For the text-containing cell, return its midpoint in [x, y] coordinate format. 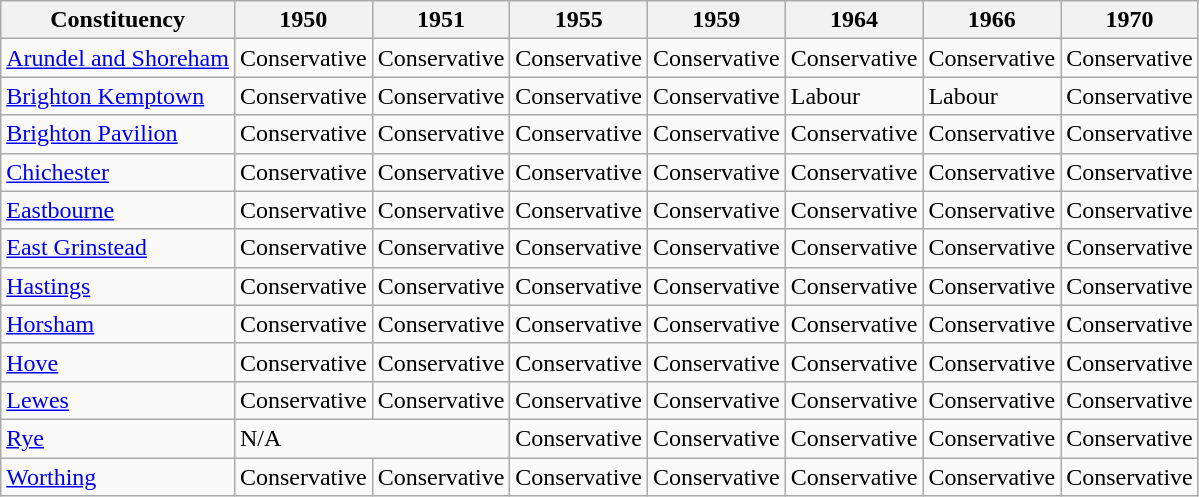
1951 [441, 20]
Lewes [118, 400]
1970 [1130, 20]
1955 [579, 20]
1964 [854, 20]
Brighton Pavilion [118, 134]
Rye [118, 438]
East Grinstead [118, 248]
Worthing [118, 477]
Horsham [118, 324]
1950 [303, 20]
N/A [372, 438]
1966 [992, 20]
Hastings [118, 286]
1959 [717, 20]
Constituency [118, 20]
Arundel and Shoreham [118, 58]
Eastbourne [118, 210]
Hove [118, 362]
Brighton Kemptown [118, 96]
Chichester [118, 172]
